Extract the (X, Y) coordinate from the center of the cell holding the provided text.  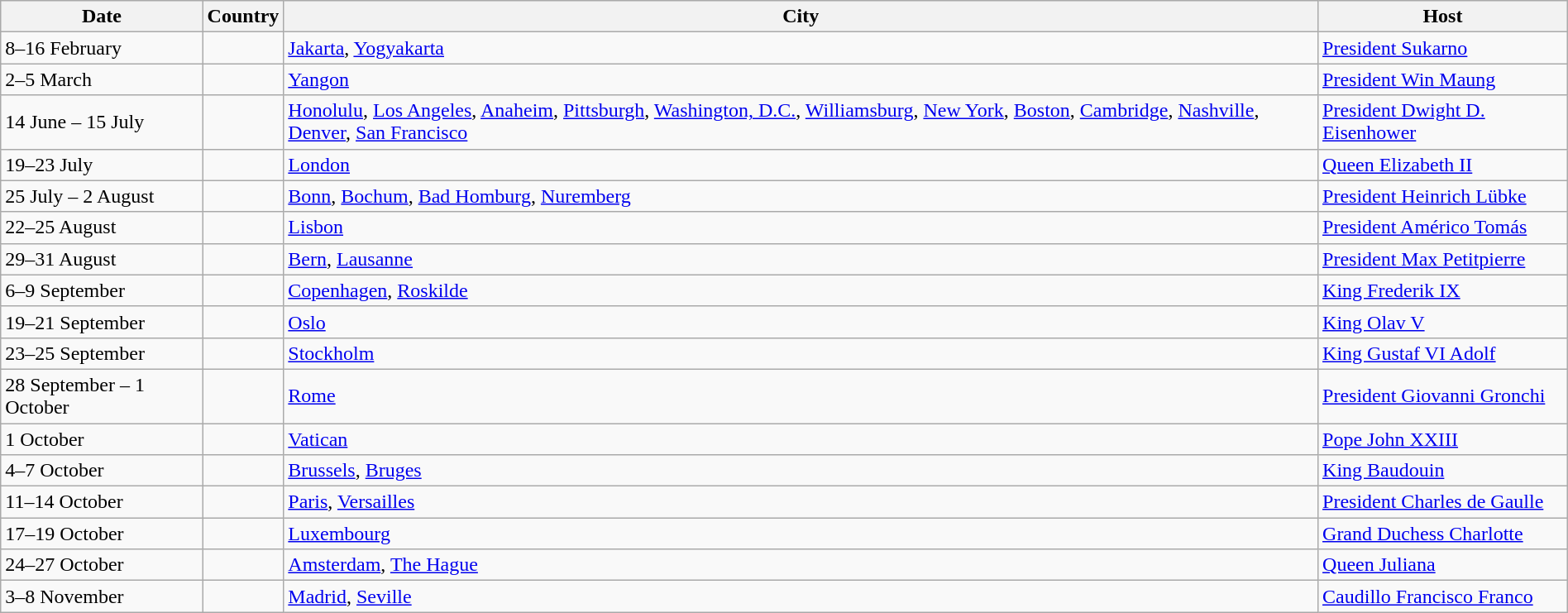
President Heinrich Lübke (1443, 196)
Vatican (801, 439)
Madrid, Seville (801, 596)
Yangon (801, 79)
25 July – 2 August (102, 196)
Brussels, Bruges (801, 471)
President Américo Tomás (1443, 227)
Oslo (801, 322)
President Max Petitpierre (1443, 259)
8–16 February (102, 48)
Copenhagen, Roskilde (801, 290)
6–9 September (102, 290)
Paris, Versailles (801, 502)
King Gustaf VI Adolf (1443, 353)
4–7 October (102, 471)
22–25 August (102, 227)
Queen Juliana (1443, 565)
King Frederik IX (1443, 290)
29–31 August (102, 259)
2–5 March (102, 79)
Date (102, 17)
Lisbon (801, 227)
President Dwight D. Eisenhower (1443, 122)
Queen Elizabeth II (1443, 165)
Host (1443, 17)
Rome (801, 395)
King Baudouin (1443, 471)
19–21 September (102, 322)
President Sukarno (1443, 48)
14 June – 15 July (102, 122)
Stockholm (801, 353)
11–14 October (102, 502)
19–23 July (102, 165)
Luxembourg (801, 534)
City (801, 17)
Jakarta, Yogyakarta (801, 48)
Country (243, 17)
President Charles de Gaulle (1443, 502)
London (801, 165)
President Giovanni Gronchi (1443, 395)
Bern, Lausanne (801, 259)
Amsterdam, The Hague (801, 565)
23–25 September (102, 353)
24–27 October (102, 565)
King Olav V (1443, 322)
Caudillo Francisco Franco (1443, 596)
Grand Duchess Charlotte (1443, 534)
Pope John XXIII (1443, 439)
28 September – 1 October (102, 395)
17–19 October (102, 534)
Bonn, Bochum, Bad Homburg, Nuremberg (801, 196)
President Win Maung (1443, 79)
1 October (102, 439)
3–8 November (102, 596)
Honolulu, Los Angeles, Anaheim, Pittsburgh, Washington, D.C., Williamsburg, New York, Boston, Cambridge, Nashville, Denver, San Francisco (801, 122)
